Return the [x, y] coordinate for the center point of the cell that contains the specified text.  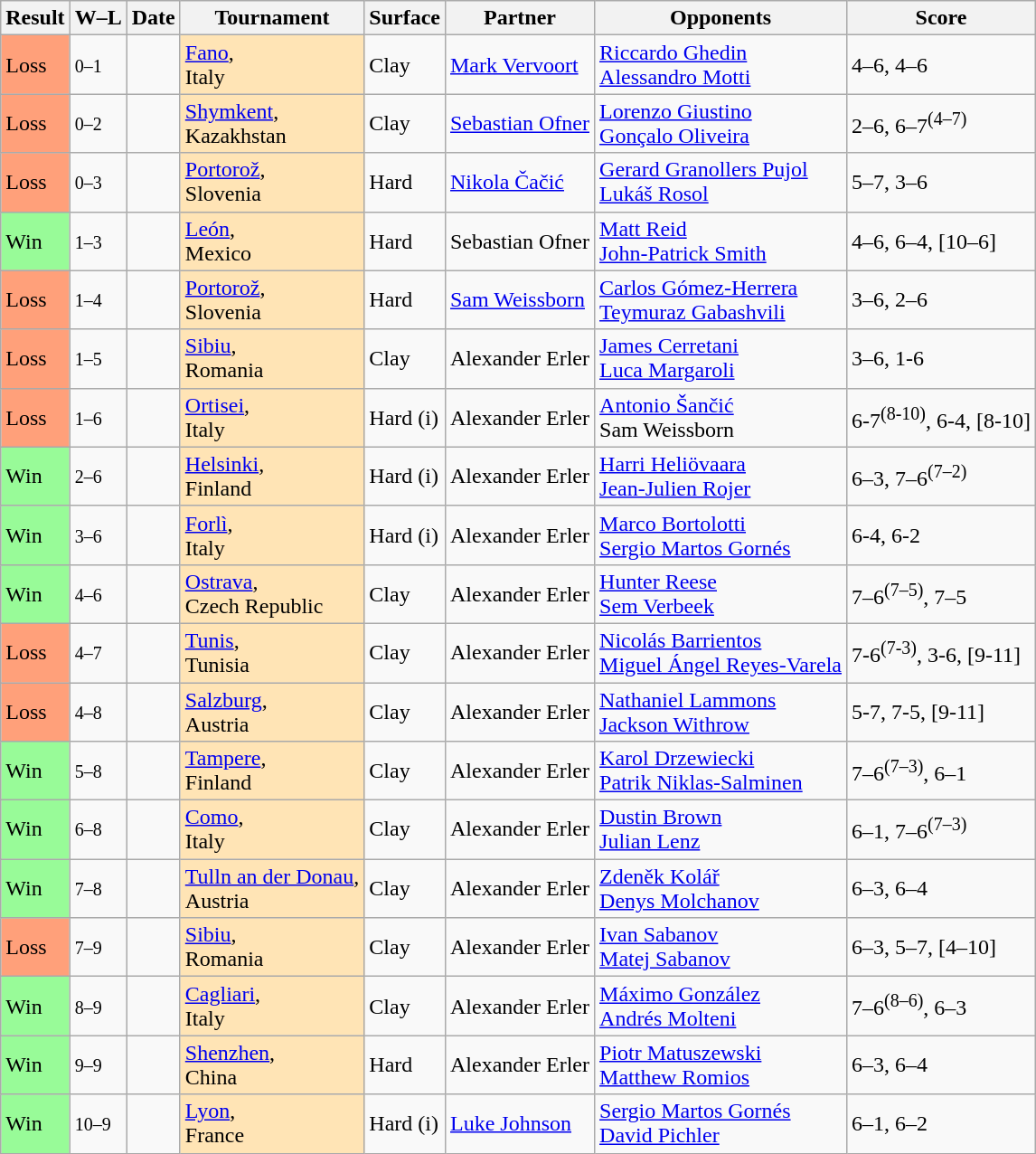
Mark Vervoort [519, 65]
2–6, 6–7(4–7) [940, 123]
Sergio Martos Gornés David Pichler [721, 1123]
0–1 [98, 65]
1–6 [98, 418]
Carlos Gómez-Herrera Teymuraz Gabashvili [721, 300]
6–1, 7–6(7–3) [940, 830]
Nicolás Barrientos Miguel Ángel Reyes-Varela [721, 653]
Nathaniel Lammons Jackson Withrow [721, 711]
Lorenzo Giustino Gonçalo Oliveira [721, 123]
Partner [519, 18]
Hunter Reese Sem Verbeek [721, 593]
5–8 [98, 771]
Date [154, 18]
7-6(7-3), 3-6, [9-11] [940, 653]
Forlì, Italy [272, 535]
10–9 [98, 1123]
Salzburg, Austria [272, 711]
Tournament [272, 18]
6–3, 7–6(7–2) [940, 476]
7–6(8–6), 6–3 [940, 1006]
Piotr Matuszewski Matthew Romios [721, 1065]
7–6(7–5), 7–5 [940, 593]
Surface [405, 18]
James Cerretani Luca Margaroli [721, 358]
Dustin Brown Julian Lenz [721, 830]
1–4 [98, 300]
4–6, 4–6 [940, 65]
4–7 [98, 653]
7–6(7–3), 6–1 [940, 771]
Como, Italy [272, 830]
León, Mexico [272, 241]
6–3, 5–7, [4–10] [940, 948]
Matt Reid John-Patrick Smith [721, 241]
6-4, 6-2 [940, 535]
6-7(8-10), 6-4, [8-10] [940, 418]
Nikola Čačić [519, 183]
Karol Drzewiecki Patrik Niklas-Salminen [721, 771]
Lyon, France [272, 1123]
7–9 [98, 948]
Máximo González Andrés Molteni [721, 1006]
4–6, 6–4, [10–6] [940, 241]
Cagliari, Italy [272, 1006]
0–3 [98, 183]
Zdeněk Kolář Denys Molchanov [721, 888]
6–1, 6–2 [940, 1123]
3–6, 1-6 [940, 358]
5-7, 7-5, [9-11] [940, 711]
7–8 [98, 888]
Ivan Sabanov Matej Sabanov [721, 948]
Tulln an der Donau, Austria [272, 888]
Opponents [721, 18]
Shenzhen, China [272, 1065]
Gerard Granollers Pujol Lukáš Rosol [721, 183]
4–6 [98, 593]
Helsinki, Finland [272, 476]
Harri Heliövaara Jean-Julien Rojer [721, 476]
Riccardo Ghedin Alessandro Motti [721, 65]
Ostrava, Czech Republic [272, 593]
Shymkent, Kazakhstan [272, 123]
Sam Weissborn [519, 300]
W–L [98, 18]
Marco Bortolotti Sergio Martos Gornés [721, 535]
2–6 [98, 476]
Score [940, 18]
4–8 [98, 711]
3–6, 2–6 [940, 300]
Tunis, Tunisia [272, 653]
0–2 [98, 123]
1–5 [98, 358]
6–8 [98, 830]
8–9 [98, 1006]
3–6 [98, 535]
Ortisei, Italy [272, 418]
Luke Johnson [519, 1123]
Antonio Šančić Sam Weissborn [721, 418]
Tampere, Finland [272, 771]
1–3 [98, 241]
9–9 [98, 1065]
Result [35, 18]
Fano, Italy [272, 65]
5–7, 3–6 [940, 183]
